Return [x, y] of the center of cell containing provided text 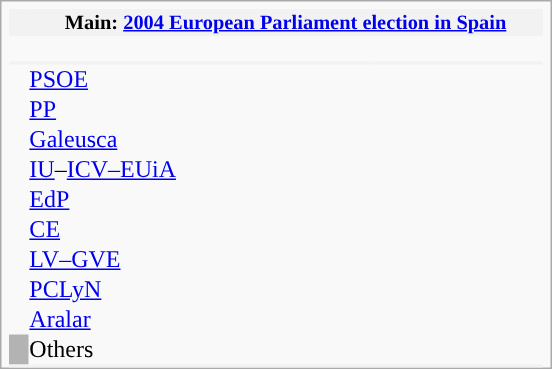
EdP [124, 200]
Aralar [124, 320]
PCLyN [124, 290]
PSOE [124, 80]
IU–ICV–EUiA [124, 170]
LV–GVE [124, 260]
PP [124, 110]
Galeusca [124, 140]
Others [124, 350]
CE [124, 230]
Main: 2004 European Parliament election in Spain [286, 22]
